Pinpoint the cell where the given text exists, returning its (X, Y) midpoint coordinate. 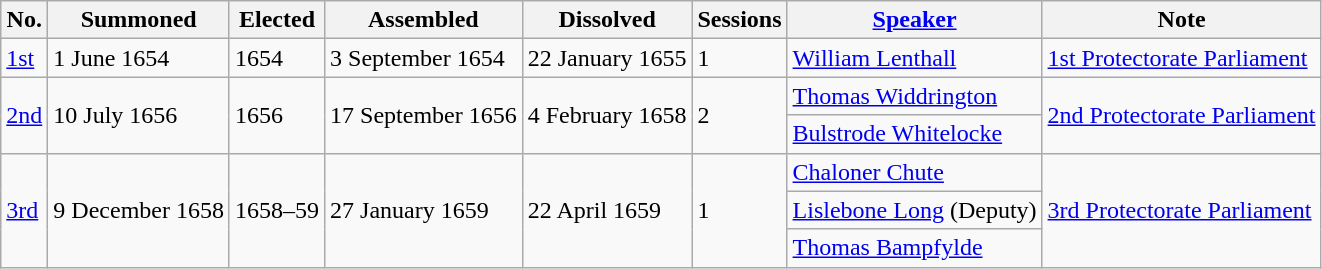
9 December 1658 (139, 210)
Note (1182, 20)
2nd Protectorate Parliament (1182, 115)
1656 (276, 115)
3 September 1654 (424, 58)
1 June 1654 (139, 58)
22 January 1655 (607, 58)
17 September 1656 (424, 115)
Lislebone Long (Deputy) (914, 210)
Summoned (139, 20)
2nd (24, 115)
Assembled (424, 20)
Dissolved (607, 20)
3rd Protectorate Parliament (1182, 210)
3rd (24, 210)
27 January 1659 (424, 210)
Bulstrode Whitelocke (914, 134)
William Lenthall (914, 58)
Thomas Widdrington (914, 96)
1654 (276, 58)
Chaloner Chute (914, 172)
Sessions (740, 20)
Thomas Bampfylde (914, 248)
No. (24, 20)
1658–59 (276, 210)
22 April 1659 (607, 210)
1st Protectorate Parliament (1182, 58)
10 July 1656 (139, 115)
2 (740, 115)
Elected (276, 20)
Speaker (914, 20)
4 February 1658 (607, 115)
1st (24, 58)
